Pinpoint the cell where the given text exists, returning its (x, y) midpoint coordinate. 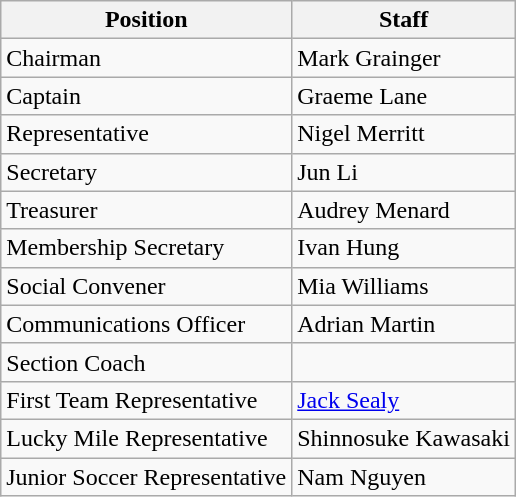
Jun Li (404, 172)
Communications Officer (146, 324)
Adrian Martin (404, 324)
First Team Representative (146, 400)
Social Convener (146, 286)
Graeme Lane (404, 96)
Junior Soccer Representative (146, 477)
Representative (146, 134)
Chairman (146, 58)
Secretary (146, 172)
Staff (404, 20)
Audrey Menard (404, 210)
Shinnosuke Kawasaki (404, 438)
Ivan Hung (404, 248)
Mark Grainger (404, 58)
Treasurer (146, 210)
Mia Williams (404, 286)
Jack Sealy (404, 400)
Section Coach (146, 362)
Nam Nguyen (404, 477)
Captain (146, 96)
Lucky Mile Representative (146, 438)
Membership Secretary (146, 248)
Nigel Merritt (404, 134)
Position (146, 20)
